Return the [x, y] coordinate for the center point of the cell that contains the specified text.  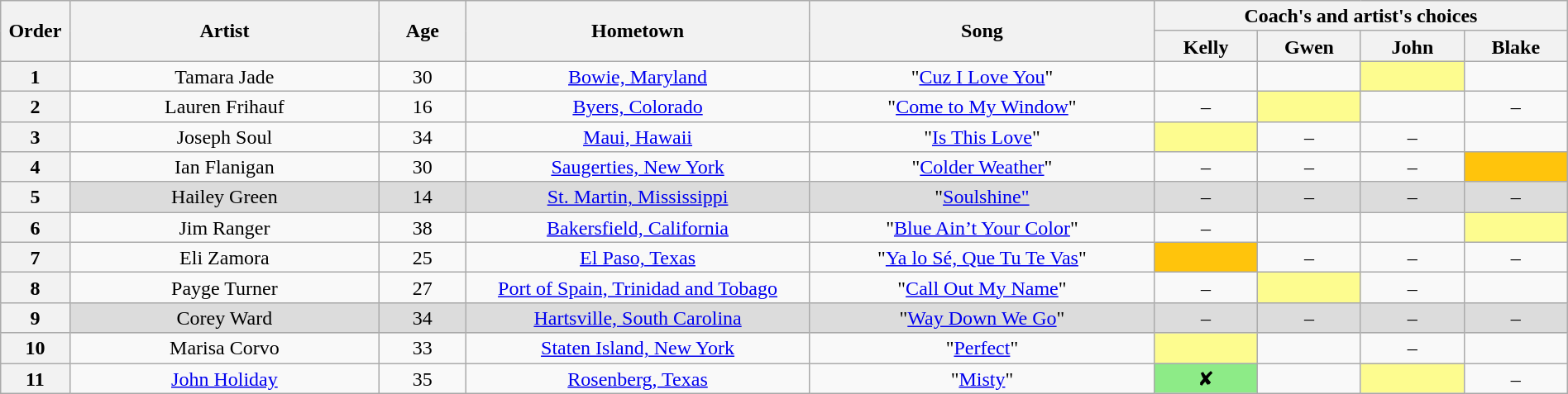
33 [423, 349]
"Call Out My Name" [982, 287]
Artist [225, 31]
Gwen [1310, 46]
Corey Ward [225, 317]
Hometown [638, 31]
John [1413, 46]
10 [35, 349]
"Colder Weather" [982, 167]
"Cuz I Love You" [982, 76]
11 [35, 378]
Joseph Soul [225, 137]
Bowie, Maryland [638, 76]
Hailey Green [225, 197]
Kelly [1206, 46]
16 [423, 106]
38 [423, 228]
8 [35, 287]
Ian Flanigan [225, 167]
Byers, Colorado [638, 106]
Payge Turner [225, 287]
Rosenberg, Texas [638, 378]
35 [423, 378]
Song [982, 31]
Hartsville, South Carolina [638, 317]
Jim Ranger [225, 228]
"Misty" [982, 378]
"Blue Ain’t Your Color" [982, 228]
"Way Down We Go" [982, 317]
✘ [1206, 378]
Coach's and artist's choices [1361, 17]
Eli Zamora [225, 258]
"Perfect" [982, 349]
25 [423, 258]
4 [35, 167]
9 [35, 317]
Age [423, 31]
27 [423, 287]
Lauren Frihauf [225, 106]
St. Martin, Mississippi [638, 197]
14 [423, 197]
"Soulshine" [982, 197]
Saugerties, New York [638, 167]
"Is This Love" [982, 137]
Tamara Jade [225, 76]
Port of Spain, Trinidad and Tobago [638, 287]
6 [35, 228]
"Ya lo Sé, Que Tu Te Vas" [982, 258]
1 [35, 76]
Order [35, 31]
Bakersfield, California [638, 228]
John Holiday [225, 378]
Marisa Corvo [225, 349]
Staten Island, New York [638, 349]
5 [35, 197]
Blake [1515, 46]
3 [35, 137]
2 [35, 106]
El Paso, Texas [638, 258]
7 [35, 258]
Maui, Hawaii [638, 137]
"Come to My Window" [982, 106]
